For the text-containing cell, return its midpoint in (X, Y) coordinate format. 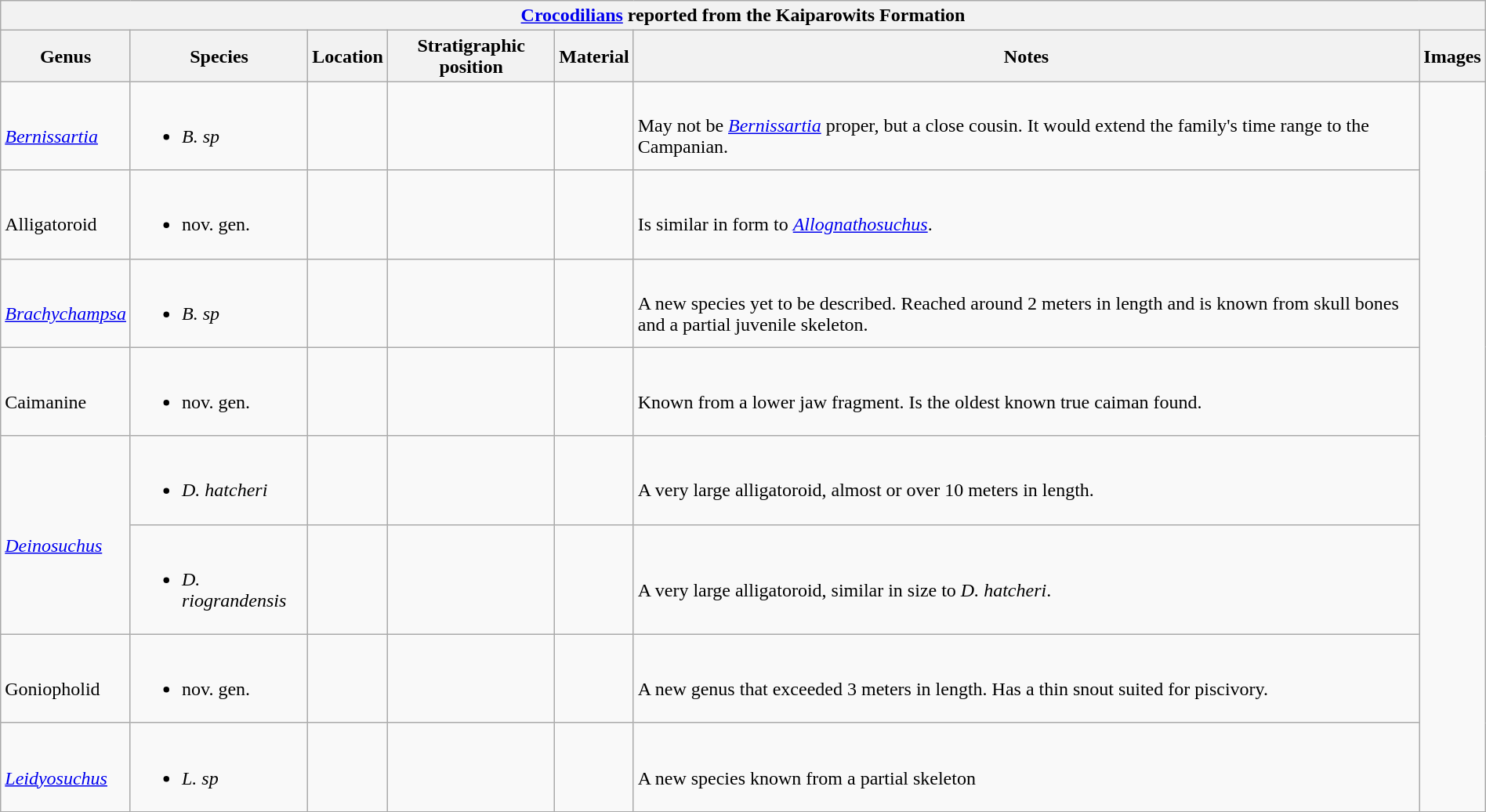
Material (594, 56)
A new species yet to be described. Reached around 2 meters in length and is known from skull bones and a partial juvenile skeleton. (1027, 303)
Bernissartia (66, 125)
Crocodilians reported from the Kaiparowits Formation (743, 16)
Stratigraphic position (470, 56)
A new species known from a partial skeleton (1027, 767)
Images (1452, 56)
Location (348, 56)
Notes (1027, 56)
Is similar in form to Allognathosuchus. (1027, 215)
D. hatcheri (219, 480)
L. sp (219, 767)
Leidyosuchus (66, 767)
D. riograndensis (219, 579)
A new genus that exceeded 3 meters in length. Has a thin snout suited for piscivory. (1027, 679)
Alligatoroid (66, 215)
Brachychampsa (66, 303)
Goniopholid (66, 679)
Genus (66, 56)
May not be Bernissartia proper, but a close cousin. It would extend the family's time range to the Campanian. (1027, 125)
A very large alligatoroid, similar in size to D. hatcheri. (1027, 579)
Caimanine (66, 392)
A very large alligatoroid, almost or over 10 meters in length. (1027, 480)
Species (219, 56)
Known from a lower jaw fragment. Is the oldest known true caiman found. (1027, 392)
Deinosuchus (66, 535)
